Provide the [X, Y] coordinate of the cell's center where the given text is located.  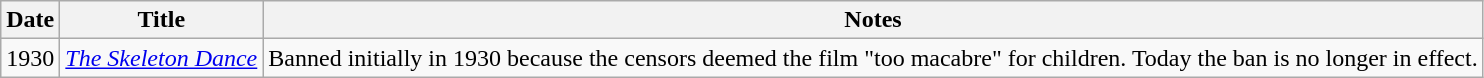
Title [162, 20]
1930 [30, 58]
Date [30, 20]
The Skeleton Dance [162, 58]
Notes [873, 20]
Banned initially in 1930 because the censors deemed the film "too macabre" for children. Today the ban is no longer in effect. [873, 58]
